Provide the (X, Y) coordinate of the cell's center where the given text is located.  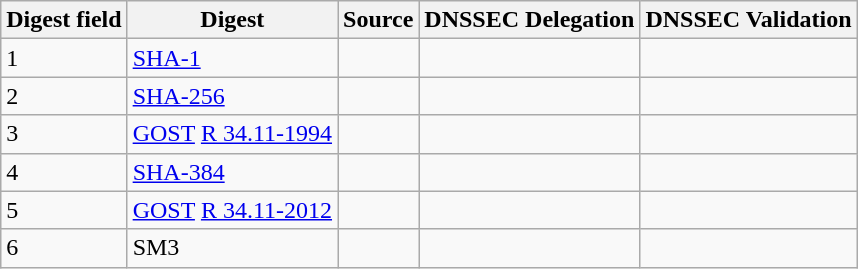
DNSSEC Validation (748, 20)
5 (64, 210)
6 (64, 248)
DNSSEC Delegation (530, 20)
Digest field (64, 20)
SHA-384 (232, 172)
2 (64, 96)
1 (64, 58)
Source (378, 20)
3 (64, 134)
4 (64, 172)
GOST R 34.11-1994 (232, 134)
SM3 (232, 248)
SHA-256 (232, 96)
SHA-1 (232, 58)
Digest (232, 20)
GOST R 34.11-2012 (232, 210)
